Return the [x, y] coordinate for the center point of the cell that contains the specified text.  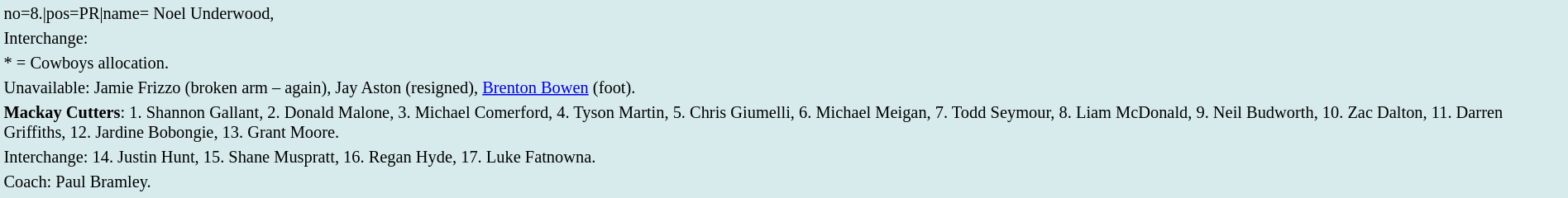
no=8.|pos=PR|name= Noel Underwood, [784, 13]
Interchange: [784, 38]
Coach: Paul Bramley. [784, 181]
* = Cowboys allocation. [784, 63]
Interchange: 14. Justin Hunt, 15. Shane Muspratt, 16. Regan Hyde, 17. Luke Fatnowna. [784, 157]
Unavailable: Jamie Frizzo (broken arm – again), Jay Aston (resigned), Brenton Bowen (foot). [784, 87]
